Search for the cell housing the specified text and yield its [x, y] center coordinate. 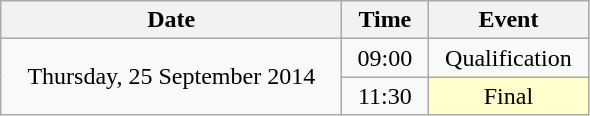
Final [508, 96]
Qualification [508, 58]
Time [385, 20]
Thursday, 25 September 2014 [172, 77]
09:00 [385, 58]
11:30 [385, 96]
Date [172, 20]
Event [508, 20]
